Determine the (x, y) coordinate at the center of the cell enclosing the given text.  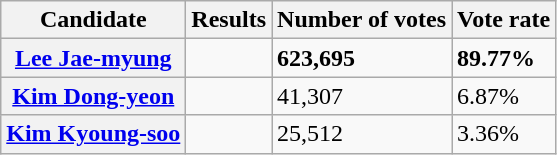
Number of votes (362, 20)
41,307 (362, 96)
623,695 (362, 58)
Kim Kyoung-soo (94, 134)
Kim Dong-yeon (94, 96)
25,512 (362, 134)
3.36% (504, 134)
Candidate (94, 20)
Vote rate (504, 20)
89.77% (504, 58)
Lee Jae-myung (94, 58)
Results (229, 20)
6.87% (504, 96)
